Identify which cell holds the provided text, then report its (x, y) central coordinate. 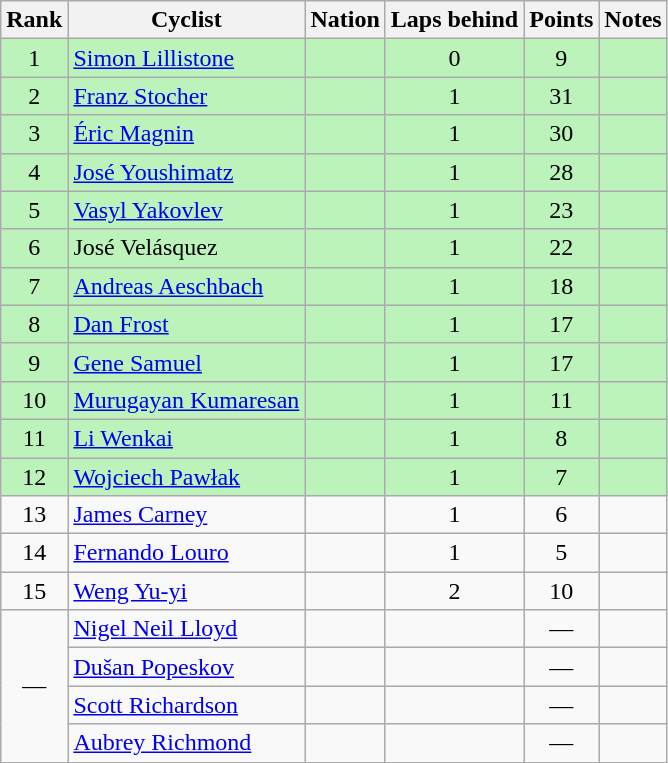
Laps behind (454, 20)
Weng Yu-yi (186, 591)
14 (34, 553)
Éric Magnin (186, 134)
30 (562, 134)
Wojciech Pawłak (186, 477)
Points (562, 20)
12 (34, 477)
Nigel Neil Lloyd (186, 629)
Franz Stocher (186, 96)
15 (34, 591)
23 (562, 210)
José Youshimatz (186, 172)
Simon Lillistone (186, 58)
13 (34, 515)
Andreas Aeschbach (186, 286)
Nation (345, 20)
Cyclist (186, 20)
28 (562, 172)
Aubrey Richmond (186, 743)
31 (562, 96)
4 (34, 172)
0 (454, 58)
Notes (633, 20)
Scott Richardson (186, 705)
Dušan Popeskov (186, 667)
Rank (34, 20)
José Velásquez (186, 248)
Gene Samuel (186, 362)
Li Wenkai (186, 438)
Fernando Louro (186, 553)
Dan Frost (186, 324)
Vasyl Yakovlev (186, 210)
James Carney (186, 515)
Murugayan Kumaresan (186, 400)
18 (562, 286)
3 (34, 134)
22 (562, 248)
